Output the (x, y) coordinate of the center of the cell containing the given text.  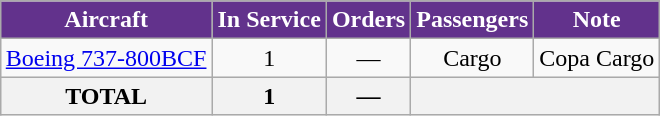
In Service (269, 20)
TOTAL (106, 96)
Copa Cargo (597, 58)
Cargo (472, 58)
Aircraft (106, 20)
Note (597, 20)
Orders (368, 20)
Passengers (472, 20)
Boeing 737-800BCF (106, 58)
